Output the [x, y] coordinate of the center of the cell containing the given text.  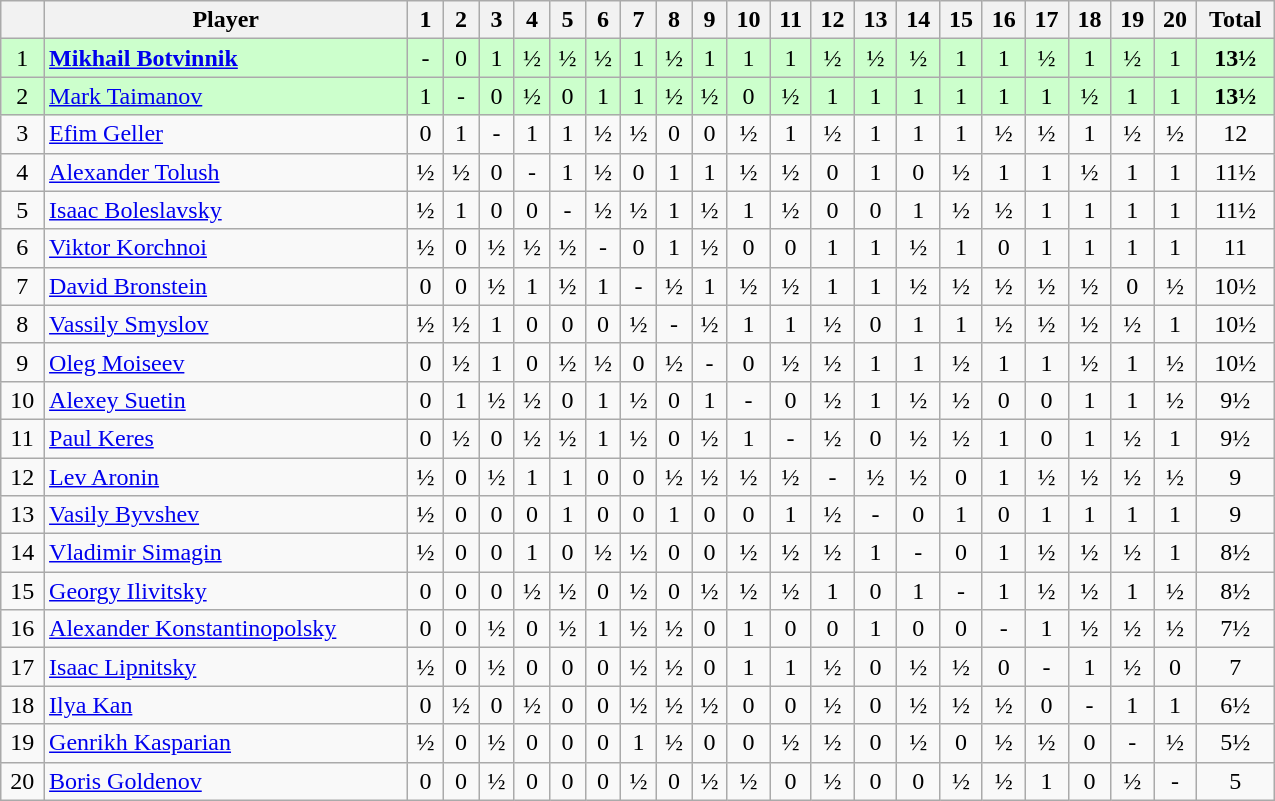
Genrikh Kasparian [226, 743]
Oleg Moiseev [226, 362]
Mikhail Botvinnik [226, 58]
5½ [1235, 743]
Alexander Tolush [226, 172]
Viktor Korchnoi [226, 248]
Isaac Lipnitsky [226, 667]
Efim Geller [226, 134]
Boris Goldenov [226, 781]
Paul Keres [226, 438]
Isaac Boleslavsky [226, 210]
Ilya Kan [226, 705]
Vladimir Simagin [226, 553]
Mark Taimanov [226, 96]
Player [226, 20]
6½ [1235, 705]
Total [1235, 20]
Alexey Suetin [226, 400]
Alexander Konstantinopolsky [226, 629]
Lev Aronin [226, 477]
Vassily Smyslov [226, 324]
David Bronstein [226, 286]
Georgy Ilivitsky [226, 591]
7½ [1235, 629]
Vasily Byvshev [226, 515]
